Output the [X, Y] coordinate of the center of the cell containing the given text.  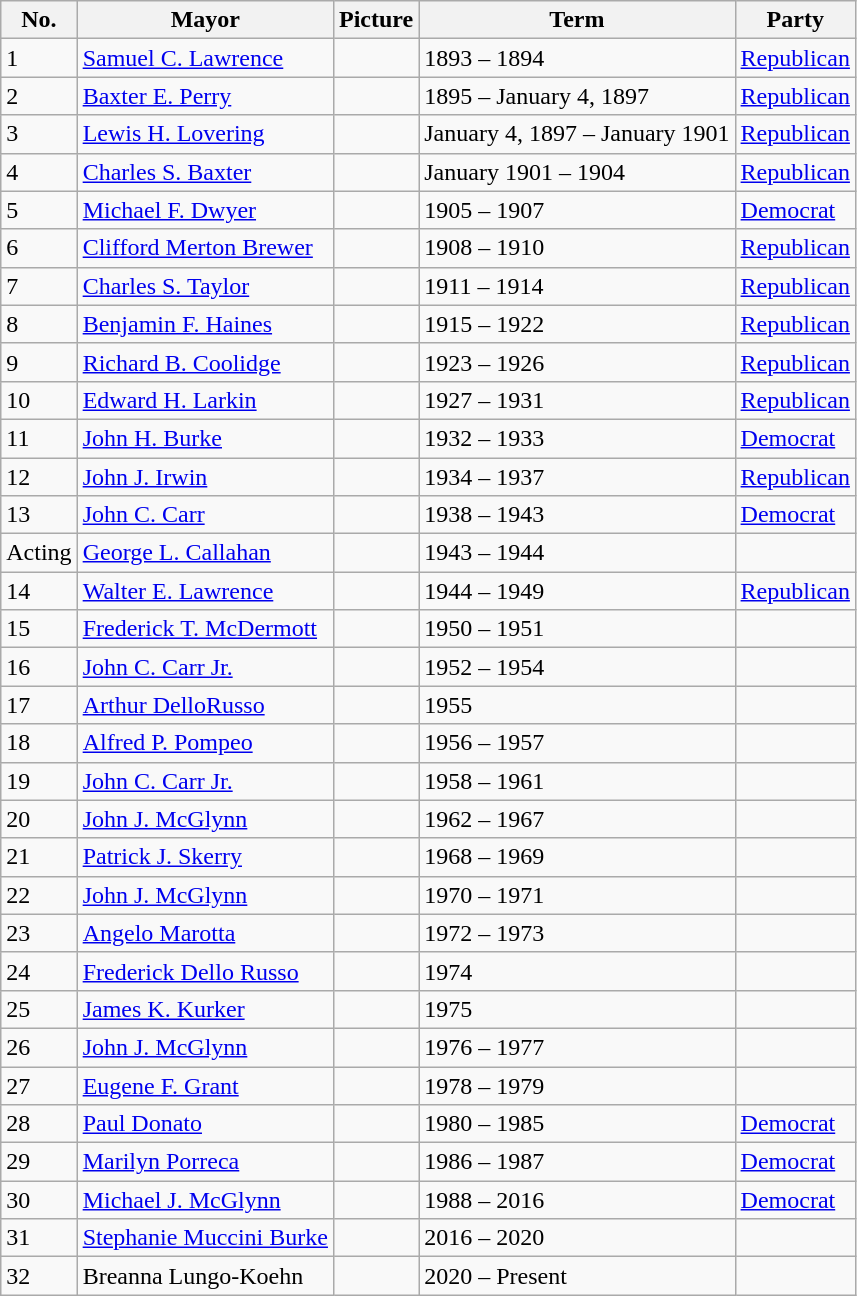
11 [39, 438]
28 [39, 1124]
20 [39, 819]
Paul Donato [205, 1124]
2 [39, 96]
1943 – 1944 [577, 553]
John H. Burke [205, 438]
1908 – 1910 [577, 248]
7 [39, 286]
9 [39, 362]
5 [39, 210]
1978 – 1979 [577, 1085]
1968 – 1969 [577, 857]
25 [39, 1009]
John C. Carr [205, 515]
No. [39, 20]
Arthur DelloRusso [205, 705]
1986 – 1987 [577, 1162]
13 [39, 515]
Marilyn Porreca [205, 1162]
George L. Callahan [205, 553]
1893 – 1894 [577, 58]
27 [39, 1085]
Party [795, 20]
31 [39, 1238]
16 [39, 667]
2020 – Present [577, 1276]
Samuel C. Lawrence [205, 58]
18 [39, 743]
1988 – 2016 [577, 1200]
1911 – 1914 [577, 286]
1972 – 1973 [577, 933]
1905 – 1907 [577, 210]
Michael J. McGlynn [205, 1200]
1950 – 1951 [577, 629]
30 [39, 1200]
1934 – 1937 [577, 477]
Michael F. Dwyer [205, 210]
1975 [577, 1009]
24 [39, 971]
Benjamin F. Haines [205, 324]
1938 – 1943 [577, 515]
Alfred P. Pompeo [205, 743]
January 4, 1897 – January 1901 [577, 134]
Picture [376, 20]
John J. Irwin [205, 477]
Eugene F. Grant [205, 1085]
Patrick J. Skerry [205, 857]
1958 – 1961 [577, 781]
1976 – 1977 [577, 1047]
29 [39, 1162]
21 [39, 857]
1895 – January 4, 1897 [577, 96]
Frederick T. McDermott [205, 629]
Charles S. Baxter [205, 172]
Clifford Merton Brewer [205, 248]
4 [39, 172]
10 [39, 400]
26 [39, 1047]
1915 – 1922 [577, 324]
1923 – 1926 [577, 362]
James K. Kurker [205, 1009]
2016 – 2020 [577, 1238]
19 [39, 781]
Stephanie Muccini Burke [205, 1238]
Lewis H. Lovering [205, 134]
1956 – 1957 [577, 743]
Walter E. Lawrence [205, 591]
Term [577, 20]
Mayor [205, 20]
January 1901 – 1904 [577, 172]
1 [39, 58]
Angelo Marotta [205, 933]
Richard B. Coolidge [205, 362]
6 [39, 248]
1927 – 1931 [577, 400]
23 [39, 933]
Edward H. Larkin [205, 400]
1955 [577, 705]
14 [39, 591]
Baxter E. Perry [205, 96]
1952 – 1954 [577, 667]
22 [39, 895]
1974 [577, 971]
32 [39, 1276]
1970 – 1971 [577, 895]
3 [39, 134]
Charles S. Taylor [205, 286]
15 [39, 629]
1944 – 1949 [577, 591]
1932 – 1933 [577, 438]
17 [39, 705]
12 [39, 477]
Acting [39, 553]
1980 – 1985 [577, 1124]
Frederick Dello Russo [205, 971]
1962 – 1967 [577, 819]
8 [39, 324]
Breanna Lungo-Koehn [205, 1276]
